From the cell containing the given text, extract its center point as (x, y) coordinate. 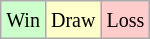
Draw (72, 20)
Win (24, 20)
Loss (126, 20)
